Pinpoint the cell where the given text exists, returning its [X, Y] midpoint coordinate. 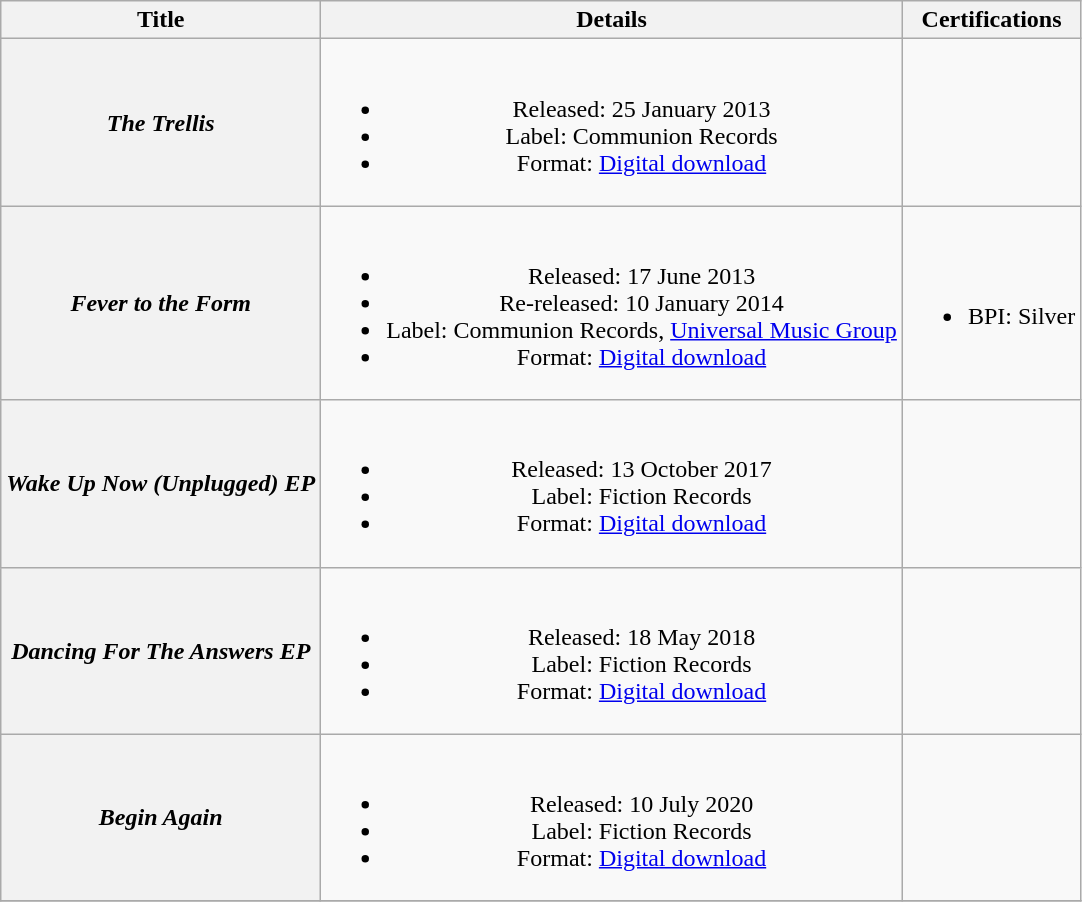
Released: 13 October 2017Label: Fiction RecordsFormat: Digital download [612, 484]
The Trellis [161, 122]
Released: 17 June 2013Re-released: 10 January 2014Label: Communion Records, Universal Music GroupFormat: Digital download [612, 303]
Details [612, 20]
Released: 18 May 2018Label: Fiction RecordsFormat: Digital download [612, 650]
Dancing For The Answers EP [161, 650]
Released: 10 July 2020Label: Fiction RecordsFormat: Digital download [612, 818]
BPI: Silver [991, 303]
Wake Up Now (Unplugged) EP [161, 484]
Released: 25 January 2013Label: Communion RecordsFormat: Digital download [612, 122]
Certifications [991, 20]
Begin Again [161, 818]
Title [161, 20]
Fever to the Form [161, 303]
